Detect which cell encompasses the target text, then output its (X, Y) center coordinate. 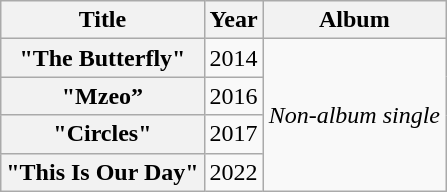
"This Is Our Day" (102, 172)
"The Butterfly" (102, 58)
Title (102, 20)
"Circles" (102, 134)
2016 (234, 96)
2022 (234, 172)
"Mzeo” (102, 96)
Non-album single (354, 115)
Year (234, 20)
2014 (234, 58)
2017 (234, 134)
Album (354, 20)
